Find where the given text appears and provide that cell's center as (X, Y) coordinate. 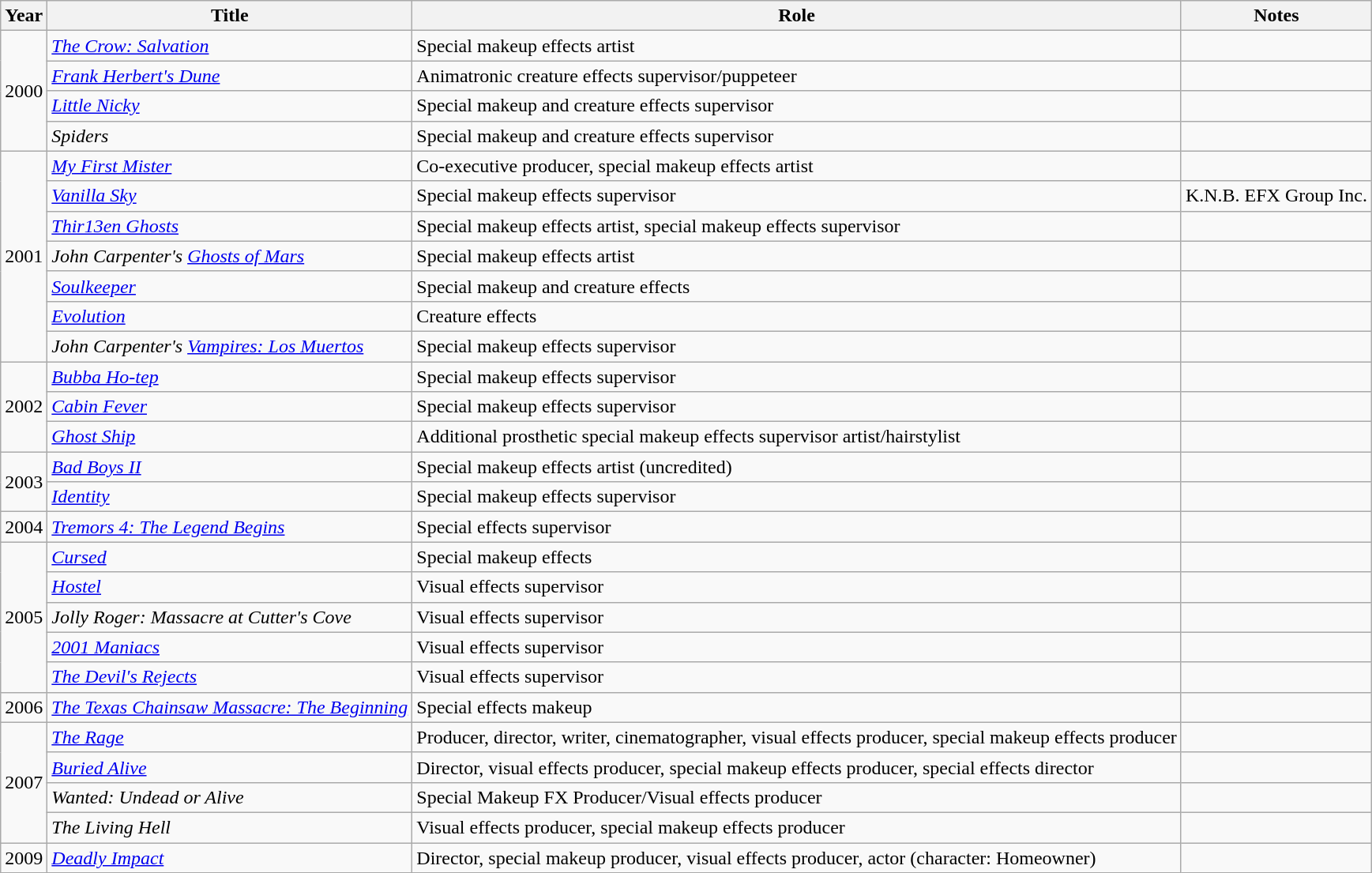
Visual effects producer, special makeup effects producer (797, 827)
Hostel (230, 587)
2001 (24, 256)
Ghost Ship (230, 437)
Wanted: Undead or Alive (230, 797)
Director, visual effects producer, special makeup effects producer, special effects director (797, 767)
Tremors 4: The Legend Begins (230, 527)
Deadly Impact (230, 857)
2001 Maniacs (230, 647)
Special Makeup FX Producer/Visual effects producer (797, 797)
2009 (24, 857)
Cabin Fever (230, 407)
Thir13en Ghosts (230, 226)
John Carpenter's Vampires: Los Muertos (230, 346)
Buried Alive (230, 767)
Identity (230, 497)
My First Mister (230, 166)
Frank Herbert's Dune (230, 76)
K.N.B. EFX Group Inc. (1276, 196)
Creature effects (797, 316)
Year (24, 16)
Soulkeeper (230, 286)
John Carpenter's Ghosts of Mars (230, 256)
2005 (24, 617)
2007 (24, 782)
Special makeup and creature effects (797, 286)
Bad Boys II (230, 467)
Special effects supervisor (797, 527)
The Living Hell (230, 827)
2006 (24, 707)
Vanilla Sky (230, 196)
Director, special makeup producer, visual effects producer, actor (character: Homeowner) (797, 857)
Special makeup effects artist, special makeup effects supervisor (797, 226)
Co-executive producer, special makeup effects artist (797, 166)
Cursed (230, 557)
The Texas Chainsaw Massacre: The Beginning (230, 707)
Little Nicky (230, 106)
Role (797, 16)
The Devil's Rejects (230, 677)
Animatronic creature effects supervisor/puppeteer (797, 76)
Jolly Roger: Massacre at Cutter's Cove (230, 617)
Title (230, 16)
Special makeup effects artist (uncredited) (797, 467)
2000 (24, 91)
Bubba Ho-tep (230, 377)
2004 (24, 527)
Spiders (230, 136)
Evolution (230, 316)
Special makeup effects (797, 557)
Notes (1276, 16)
Additional prosthetic special makeup effects supervisor artist/hairstylist (797, 437)
Producer, director, writer, cinematographer, visual effects producer, special makeup effects producer (797, 737)
2002 (24, 407)
2003 (24, 482)
The Crow: Salvation (230, 46)
The Rage (230, 737)
Special effects makeup (797, 707)
